Return the [x, y] coordinate for the center point of the cell that contains the specified text.  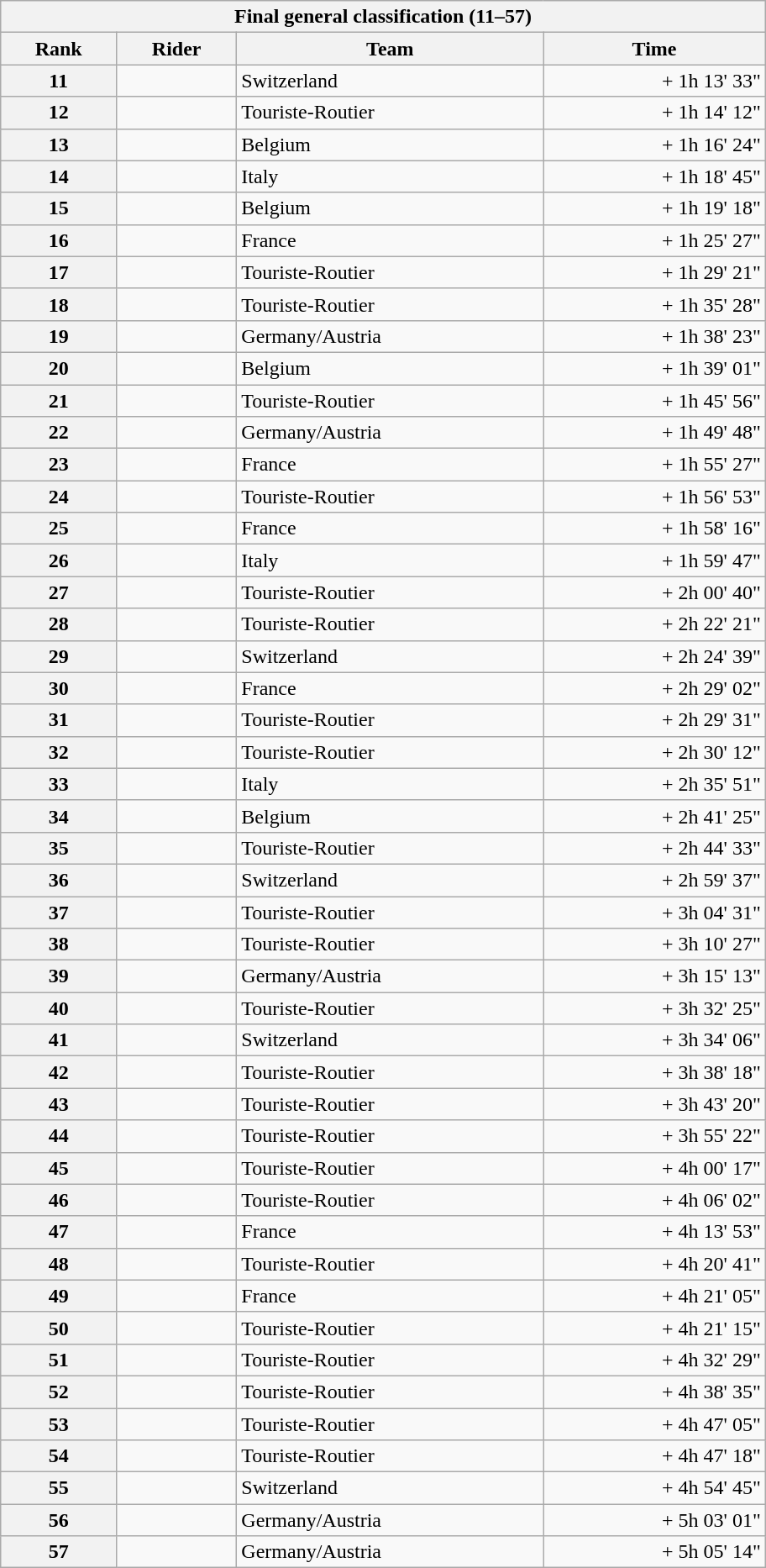
+ 5h 05' 14" [654, 1552]
32 [59, 752]
15 [59, 208]
34 [59, 816]
+ 4h 00' 17" [654, 1168]
55 [59, 1488]
31 [59, 720]
54 [59, 1456]
+ 3h 55' 22" [654, 1136]
+ 2h 59' 37" [654, 880]
23 [59, 465]
14 [59, 176]
19 [59, 336]
29 [59, 656]
+ 3h 15' 13" [654, 976]
+ 3h 38' 18" [654, 1072]
27 [59, 592]
11 [59, 81]
+ 3h 10' 27" [654, 944]
33 [59, 784]
+ 2h 29' 02" [654, 688]
+ 1h 13' 33" [654, 81]
+ 4h 54' 45" [654, 1488]
21 [59, 401]
+ 2h 24' 39" [654, 656]
44 [59, 1136]
+ 1h 16' 24" [654, 145]
+ 1h 35' 28" [654, 304]
+ 2h 44' 33" [654, 848]
35 [59, 848]
30 [59, 688]
+ 4h 32' 29" [654, 1360]
38 [59, 944]
+ 4h 06' 02" [654, 1200]
+ 1h 25' 27" [654, 240]
Team [390, 49]
40 [59, 1008]
51 [59, 1360]
39 [59, 976]
+ 2h 30' 12" [654, 752]
52 [59, 1392]
53 [59, 1424]
16 [59, 240]
+ 4h 47' 18" [654, 1456]
+ 4h 20' 41" [654, 1264]
+ 2h 41' 25" [654, 816]
+ 3h 04' 31" [654, 912]
Time [654, 49]
12 [59, 113]
56 [59, 1520]
42 [59, 1072]
+ 4h 13' 53" [654, 1232]
22 [59, 433]
+ 1h 56' 53" [654, 497]
18 [59, 304]
+ 1h 45' 56" [654, 401]
+ 1h 58' 16" [654, 529]
48 [59, 1264]
+ 5h 03' 01" [654, 1520]
13 [59, 145]
+ 3h 43' 20" [654, 1104]
+ 3h 34' 06" [654, 1040]
+ 3h 32' 25" [654, 1008]
+ 1h 59' 47" [654, 560]
41 [59, 1040]
+ 4h 47' 05" [654, 1424]
43 [59, 1104]
50 [59, 1328]
25 [59, 529]
+ 2h 35' 51" [654, 784]
+ 4h 38' 35" [654, 1392]
+ 2h 00' 40" [654, 592]
+ 1h 18' 45" [654, 176]
+ 1h 49' 48" [654, 433]
Rank [59, 49]
+ 1h 39' 01" [654, 368]
45 [59, 1168]
+ 1h 14' 12" [654, 113]
+ 1h 55' 27" [654, 465]
46 [59, 1200]
49 [59, 1296]
24 [59, 497]
57 [59, 1552]
+ 1h 29' 21" [654, 272]
Final general classification (11–57) [383, 17]
+ 1h 38' 23" [654, 336]
37 [59, 912]
+ 2h 29' 31" [654, 720]
26 [59, 560]
47 [59, 1232]
17 [59, 272]
28 [59, 624]
20 [59, 368]
+ 4h 21' 05" [654, 1296]
36 [59, 880]
Rider [176, 49]
+ 4h 21' 15" [654, 1328]
+ 2h 22' 21" [654, 624]
+ 1h 19' 18" [654, 208]
